Return (X, Y) of the center of cell containing provided text 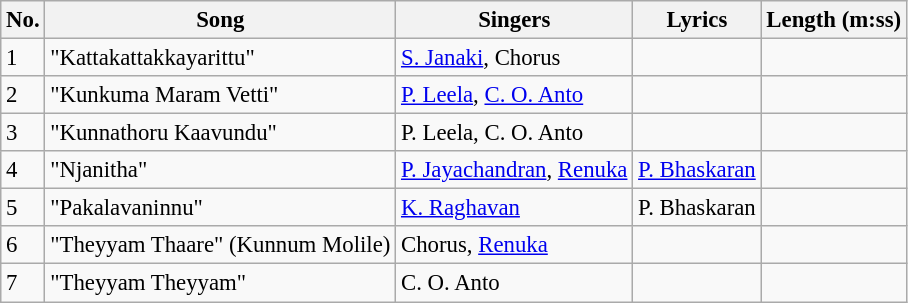
"Theyyam Theyyam" (220, 283)
Chorus, Renuka (514, 245)
Length (m:ss) (834, 20)
P. Jayachandran, Renuka (514, 170)
"Theyyam Thaare" (Kunnum Molile) (220, 245)
7 (23, 283)
3 (23, 133)
No. (23, 20)
5 (23, 208)
"Pakalavaninnu" (220, 208)
C. O. Anto (514, 283)
S. Janaki, Chorus (514, 58)
"Kunkuma Maram Vetti" (220, 95)
"Kattakattakkayarittu" (220, 58)
Lyrics (697, 20)
Singers (514, 20)
K. Raghavan (514, 208)
6 (23, 245)
2 (23, 95)
Song (220, 20)
1 (23, 58)
"Kunnathoru Kaavundu" (220, 133)
"Njanitha" (220, 170)
4 (23, 170)
